Identify which cell holds the provided text, then report its (X, Y) central coordinate. 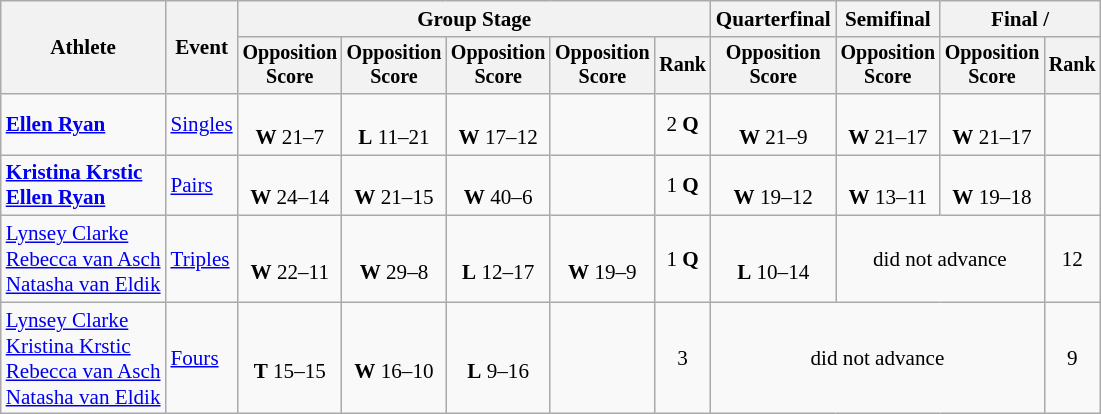
W 22–11 (290, 259)
W 17–12 (498, 124)
W 24–14 (290, 186)
W 40–6 (498, 186)
T 15–15 (290, 358)
W 13–11 (888, 186)
Kristina KrsticEllen Ryan (84, 186)
Event (202, 48)
Triples (202, 259)
W 21–15 (394, 186)
2 Q (682, 124)
Quarterfinal (774, 18)
3 (682, 358)
Singles (202, 124)
L 11–21 (394, 124)
L 12–17 (498, 259)
Athlete (84, 48)
Semifinal (888, 18)
W 29–8 (394, 259)
Lynsey ClarkeRebecca van AschNatasha van Eldik (84, 259)
Fours (202, 358)
W 19–18 (992, 186)
Lynsey ClarkeKristina KrsticRebecca van AschNatasha van Eldik (84, 358)
W 19–12 (774, 186)
Group Stage (474, 18)
Final / (1020, 18)
W 16–10 (394, 358)
W 19–9 (602, 259)
W 21–7 (290, 124)
Ellen Ryan (84, 124)
L 9–16 (498, 358)
9 (1072, 358)
L 10–14 (774, 259)
12 (1072, 259)
W 21–9 (774, 124)
Pairs (202, 186)
